Capture the cell that displays the provided text and extract its (X, Y) central coordinate. 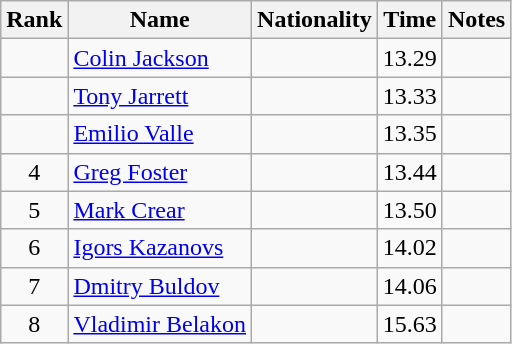
15.63 (410, 324)
13.29 (410, 58)
13.50 (410, 210)
Vladimir Belakon (160, 324)
Name (160, 20)
Dmitry Buldov (160, 286)
Rank (34, 20)
14.02 (410, 248)
7 (34, 286)
13.44 (410, 172)
Greg Foster (160, 172)
5 (34, 210)
Igors Kazanovs (160, 248)
Time (410, 20)
13.35 (410, 134)
14.06 (410, 286)
4 (34, 172)
6 (34, 248)
Emilio Valle (160, 134)
Nationality (315, 20)
Colin Jackson (160, 58)
8 (34, 324)
13.33 (410, 96)
Notes (476, 20)
Mark Crear (160, 210)
Tony Jarrett (160, 96)
